For the text-containing cell, return its midpoint in [x, y] coordinate format. 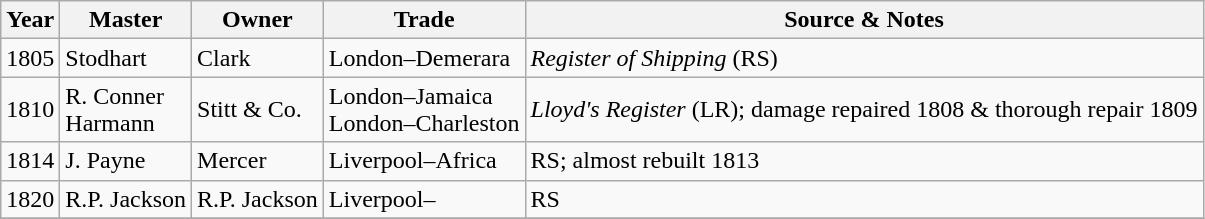
1820 [30, 199]
Trade [424, 20]
1814 [30, 161]
Stodhart [126, 58]
R. ConnerHarmann [126, 110]
Year [30, 20]
Register of Shipping (RS) [864, 58]
1810 [30, 110]
Liverpool– [424, 199]
J. Payne [126, 161]
Lloyd's Register (LR); damage repaired 1808 & thorough repair 1809 [864, 110]
Stitt & Co. [258, 110]
Source & Notes [864, 20]
Mercer [258, 161]
Master [126, 20]
London–JamaicaLondon–Charleston [424, 110]
London–Demerara [424, 58]
Clark [258, 58]
RS [864, 199]
RS; almost rebuilt 1813 [864, 161]
Liverpool–Africa [424, 161]
1805 [30, 58]
Owner [258, 20]
